Output the (X, Y) coordinate of the center of the cell containing the given text.  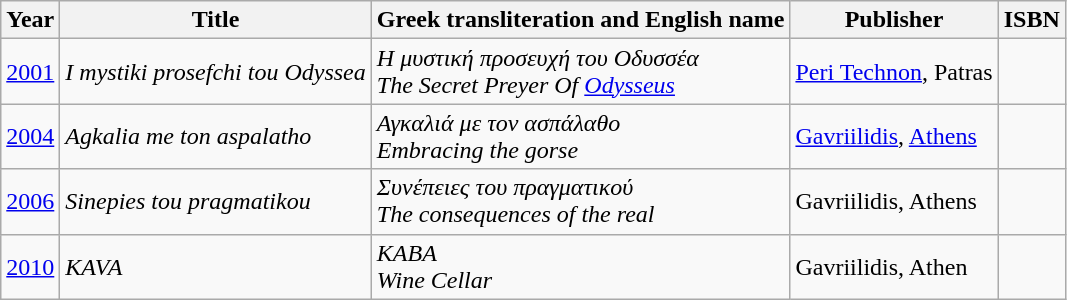
ISBN (1032, 20)
ΚΑΒΑ Wine Cellar (580, 266)
KAVA (216, 266)
I mystiki prosefchi tou Odyssea (216, 72)
Η μυστική προσευχή του ΟδυσσέαThe Secret Preyer Of Odysseus (580, 72)
2001 (30, 72)
Agkalia me ton aspalatho (216, 136)
Gavriilidis, Athen (894, 266)
Title (216, 20)
2004 (30, 136)
Peri Technon, Patras (894, 72)
Publisher (894, 20)
2010 (30, 266)
Greek transliteration and English name (580, 20)
Συνέπειες του πραγματικού The consequences of the real (580, 202)
Sinepies tou pragmatikou (216, 202)
Year (30, 20)
2006 (30, 202)
Αγκαλιά με τον ασπάλαθοEmbracing the gorse (580, 136)
